Search for the cell housing the specified text and yield its (X, Y) center coordinate. 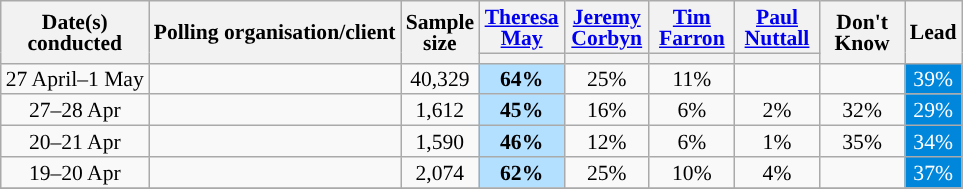
32% (862, 110)
Polling organisation/client (275, 32)
Don't Know (862, 32)
Tim Farron (692, 27)
40,329 (440, 78)
4% (776, 172)
Samplesize (440, 32)
19–20 Apr (75, 172)
64% (522, 78)
39% (934, 78)
46% (522, 142)
20–21 Apr (75, 142)
Paul Nuttall (776, 27)
Lead (934, 32)
37% (934, 172)
62% (522, 172)
35% (862, 142)
1,612 (440, 110)
2% (776, 110)
Date(s)conducted (75, 32)
Jeremy Corbyn (606, 27)
45% (522, 110)
1,590 (440, 142)
27–28 Apr (75, 110)
11% (692, 78)
27 April–1 May (75, 78)
10% (692, 172)
Theresa May (522, 27)
2,074 (440, 172)
1% (776, 142)
16% (606, 110)
34% (934, 142)
12% (606, 142)
29% (934, 110)
